Return the [X, Y] coordinate for the center point of the cell that contains the specified text.  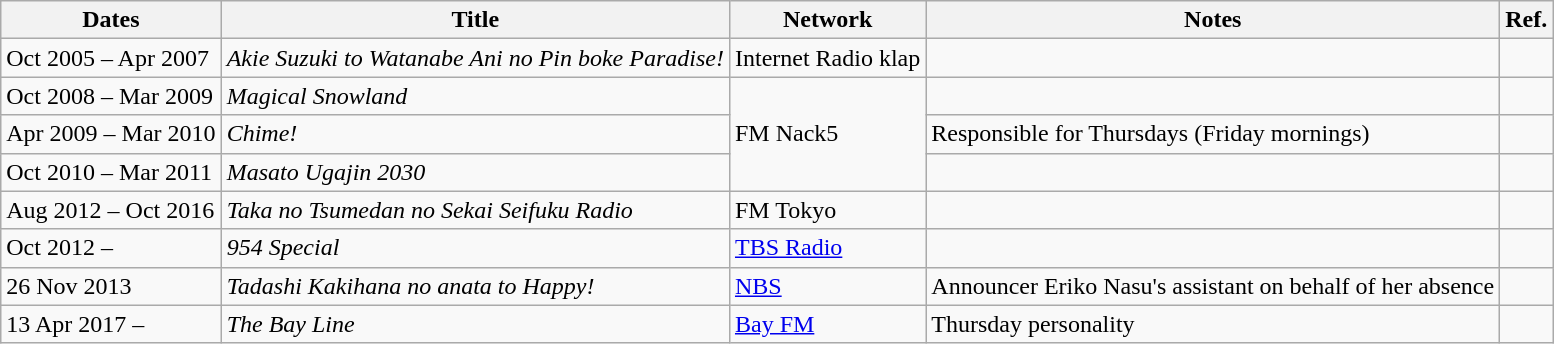
Apr 2009 – Mar 2010 [111, 134]
Taka no Tsumedan no Sekai Seifuku Radio [475, 210]
Oct 2005 – Apr 2007 [111, 58]
Responsible for Thursdays (Friday mornings) [1213, 134]
Notes [1213, 20]
Magical Snowland [475, 96]
Internet Radio klap [827, 58]
Tadashi Kakihana no anata to Happy! [475, 286]
NBS [827, 286]
FM Tokyo [827, 210]
26 Nov 2013 [111, 286]
Announcer Eriko Nasu's assistant on behalf of her absence [1213, 286]
Ref. [1526, 20]
Oct 2008 – Mar 2009 [111, 96]
Bay FM [827, 324]
Masato Ugajin 2030 [475, 172]
Network [827, 20]
FM Nack5 [827, 134]
Dates [111, 20]
13 Apr 2017 – [111, 324]
Chime! [475, 134]
Thursday personality [1213, 324]
Aug 2012 – Oct 2016 [111, 210]
The Bay Line [475, 324]
Title [475, 20]
Akie Suzuki to Watanabe Ani no Pin boke Paradise! [475, 58]
954 Special [475, 248]
Oct 2012 – [111, 248]
TBS Radio [827, 248]
Oct 2010 – Mar 2011 [111, 172]
